From the cell containing the given text, extract its center point as [X, Y] coordinate. 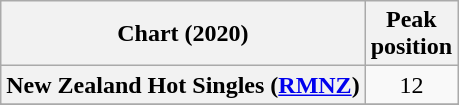
Peakposition [411, 34]
New Zealand Hot Singles (RMNZ) [183, 85]
Chart (2020) [183, 34]
12 [411, 85]
